Determine the [x, y] coordinate at the center of the cell enclosing the given text.  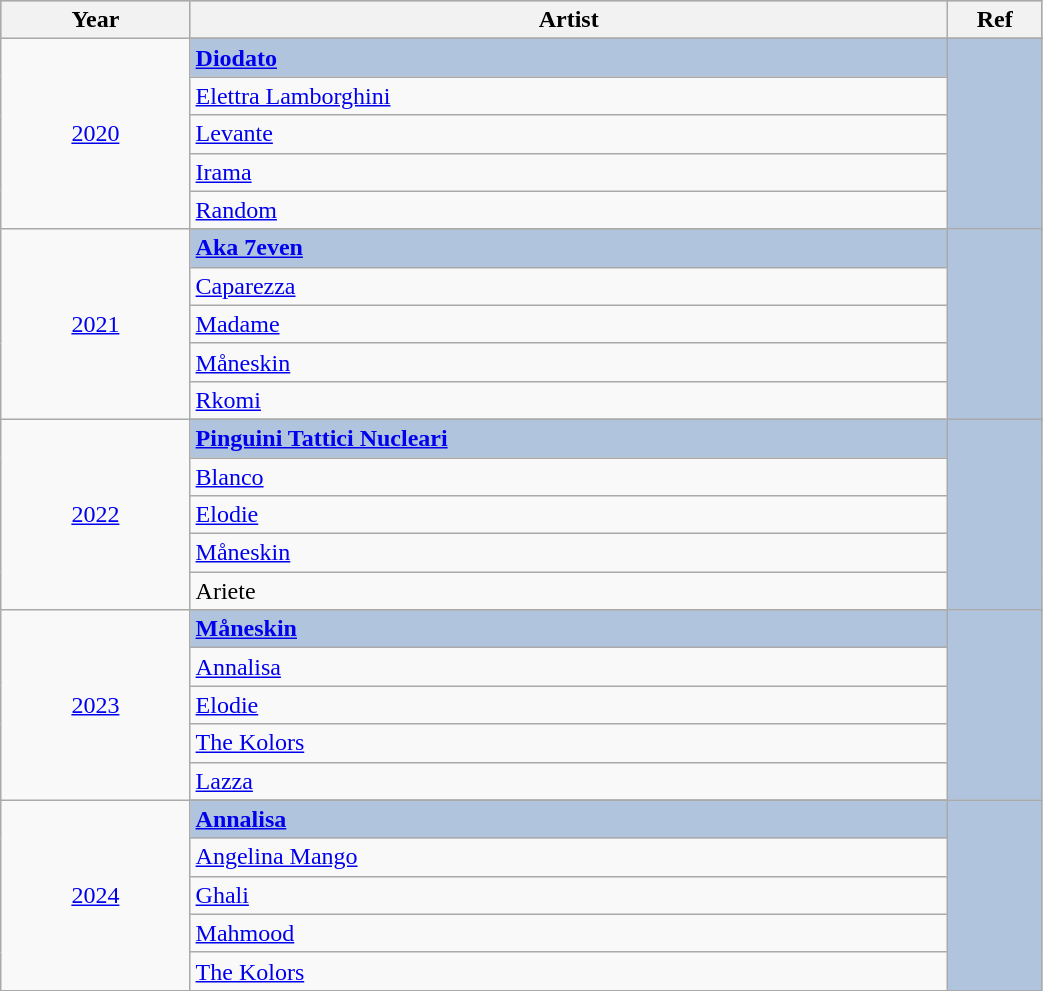
Ghali [568, 895]
Rkomi [568, 400]
Irama [568, 172]
2021 [96, 324]
Blanco [568, 477]
Mahmood [568, 933]
Diodato [568, 58]
Aka 7even [568, 248]
Caparezza [568, 286]
Angelina Mango [568, 857]
Artist [568, 20]
Lazza [568, 781]
2024 [96, 895]
Random [568, 210]
Ariete [568, 591]
Year [96, 20]
Levante [568, 134]
2022 [96, 514]
Elettra Lamborghini [568, 96]
Madame [568, 324]
2020 [96, 134]
2023 [96, 705]
Pinguini Tattici Nucleari [568, 438]
Ref [994, 20]
